Determine the (X, Y) coordinate at the center of the cell enclosing the given text.  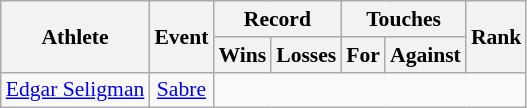
Sabre (181, 90)
Edgar Seligman (76, 90)
Record (277, 19)
Losses (306, 55)
Athlete (76, 36)
Against (426, 55)
Touches (404, 19)
Event (181, 36)
For (363, 55)
Rank (496, 36)
Wins (242, 55)
